Detect which cell encompasses the target text, then output its (x, y) center coordinate. 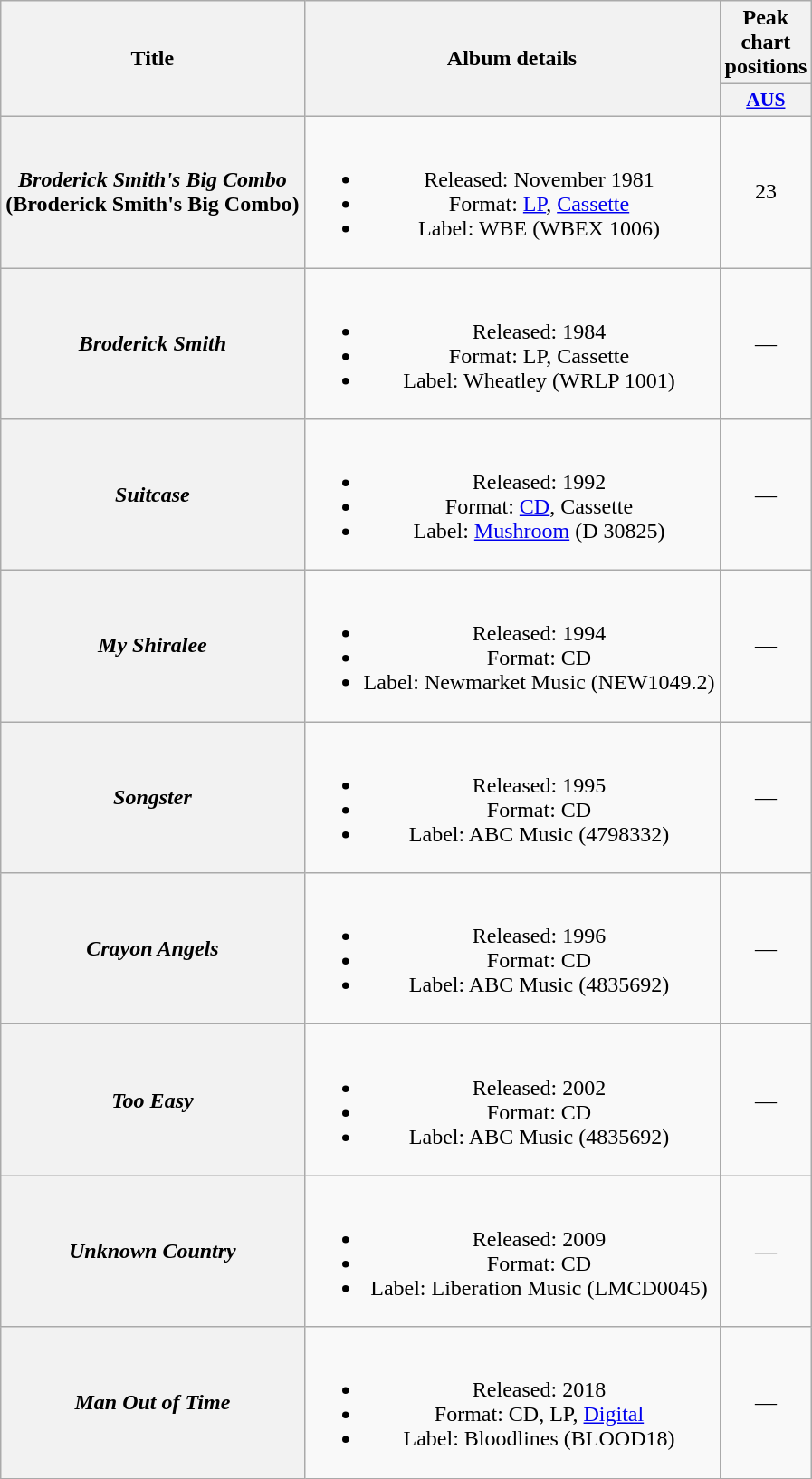
23 (766, 192)
Released: 1994Format: CDLabel: Newmarket Music (NEW1049.2) (512, 647)
My Shiralee (152, 647)
Released: 2002Format: CDLabel: ABC Music (4835692) (512, 1100)
Released: 1984Format: LP, CassetteLabel: Wheatley (WRLP 1001) (512, 344)
Too Easy (152, 1100)
Title (152, 59)
Peak chart positions (766, 43)
AUS (766, 101)
Man Out of Time (152, 1402)
Released: November 1981Format: LP, CassetteLabel: WBE (WBEX 1006) (512, 192)
Unknown Country (152, 1252)
Broderick Smith (152, 344)
Released: 1996Format: CDLabel: ABC Music (4835692) (512, 949)
Album details (512, 59)
Released: 1992Format: CD, CassetteLabel: Mushroom (D 30825) (512, 495)
Suitcase (152, 495)
Released: 1995Format: CDLabel: ABC Music (4798332) (512, 797)
Broderick Smith's Big Combo (Broderick Smith's Big Combo) (152, 192)
Songster (152, 797)
Released: 2009Format: CDLabel: Liberation Music (LMCD0045) (512, 1252)
Released: 2018Format: CD, LP, DigitalLabel: Bloodlines (BLOOD18) (512, 1402)
Crayon Angels (152, 949)
